From the cell containing the given text, extract its center point as [x, y] coordinate. 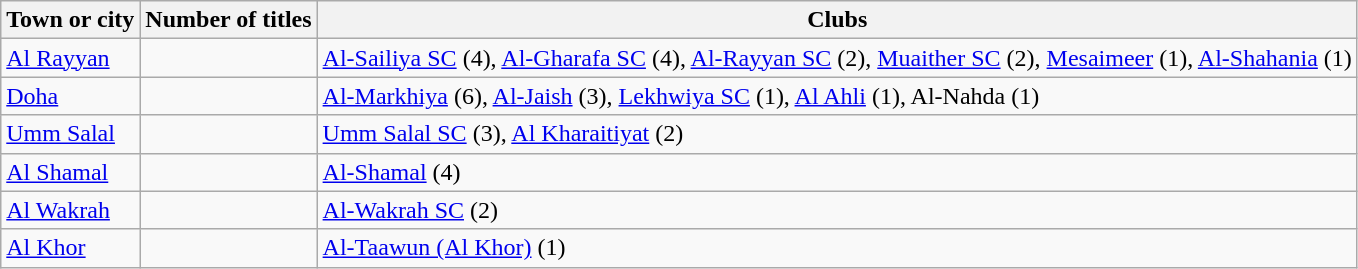
Clubs [837, 20]
Al-Sailiya SC (4), Al-Gharafa SC (4), Al-Rayyan SC (2), Muaither SC (2), Mesaimeer (1), Al-Shahania (1) [837, 58]
Al Shamal [70, 172]
Al-Taawun (Al Khor) (1) [837, 248]
Al Wakrah [70, 210]
Doha [70, 96]
Al-Shamal (4) [837, 172]
Number of titles [228, 20]
Al-Wakrah SC (2) [837, 210]
Al Khor [70, 248]
Al-Markhiya (6), Al-Jaish (3), Lekhwiya SC (1), Al Ahli (1), Al-Nahda (1) [837, 96]
Umm Salal SC (3), Al Kharaitiyat (2) [837, 134]
Umm Salal [70, 134]
Town or city [70, 20]
Al Rayyan [70, 58]
